Scan for the cell matching the given text and deliver its (X, Y) coordinate at center. 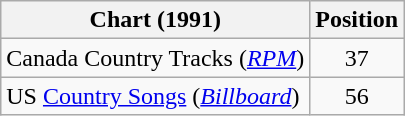
Canada Country Tracks (RPM) (156, 58)
US Country Songs (Billboard) (156, 96)
Position (357, 20)
37 (357, 58)
Chart (1991) (156, 20)
56 (357, 96)
